Output the [x, y] coordinate of the center of the cell containing the given text.  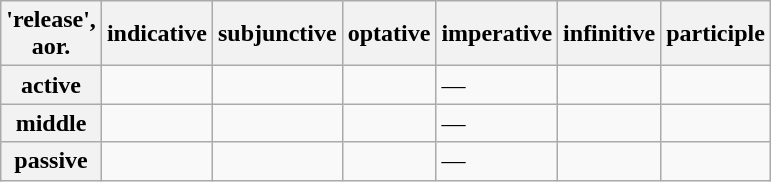
indicative [156, 34]
middle [52, 123]
subjunctive [277, 34]
active [52, 85]
participle [716, 34]
infinitive [610, 34]
'release',aor. [52, 34]
optative [389, 34]
passive [52, 161]
imperative [497, 34]
